Output the (X, Y) coordinate of the center of the cell containing the given text.  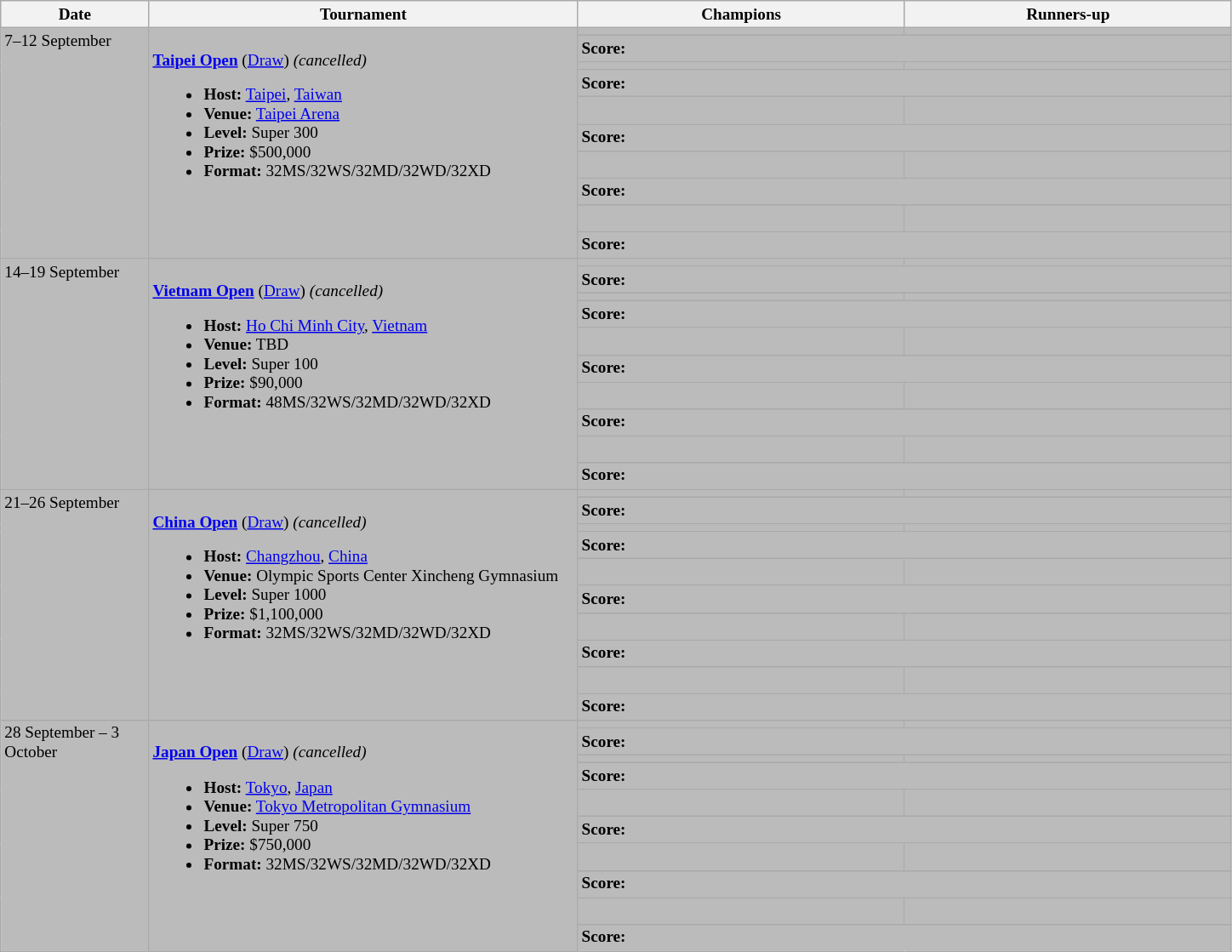
Vietnam Open (Draw) (cancelled)Host: Ho Chi Minh City, VietnamVenue: TBDLevel: Super 100Prize: $90,000Format: 48MS/32WS/32MD/32WD/32XD (363, 374)
14–19 September (75, 374)
21–26 September (75, 604)
7–12 September (75, 143)
Tournament (363, 14)
Taipei Open (Draw) (cancelled)Host: Taipei, TaiwanVenue: Taipei ArenaLevel: Super 300Prize: $500,000Format: 32MS/32WS/32MD/32WD/32XD (363, 143)
28 September – 3 October (75, 835)
Date (75, 14)
Runners-up (1068, 14)
Champions (741, 14)
Japan Open (Draw) (cancelled)Host: Tokyo, JapanVenue: Tokyo Metropolitan GymnasiumLevel: Super 750Prize: $750,000Format: 32MS/32WS/32MD/32WD/32XD (363, 835)
